Find where the given text appears and provide that cell's center as [X, Y] coordinate. 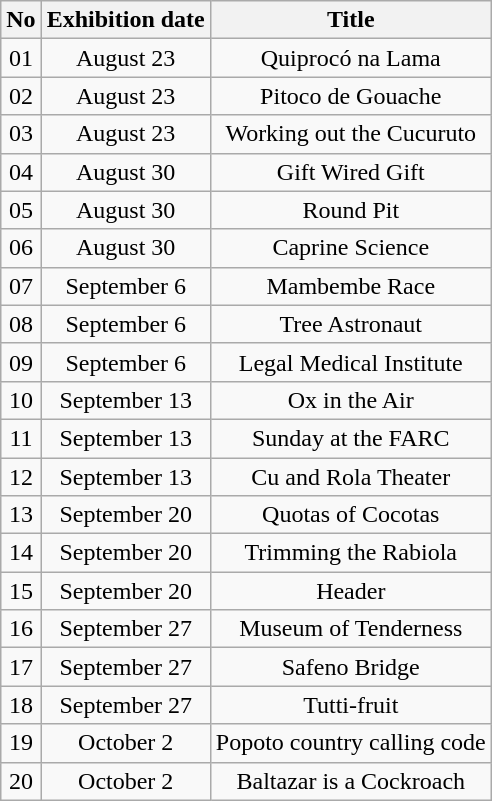
Header [350, 591]
Trimming the Rabiola [350, 553]
15 [21, 591]
07 [21, 286]
16 [21, 629]
No [21, 20]
03 [21, 134]
14 [21, 553]
Tutti-fruit [350, 705]
Baltazar is a Cockroach [350, 781]
20 [21, 781]
Mambembe Race [350, 286]
01 [21, 58]
08 [21, 324]
02 [21, 96]
04 [21, 172]
11 [21, 438]
Museum of Tenderness [350, 629]
13 [21, 515]
Cu and Rola Theater [350, 477]
09 [21, 362]
Ox in the Air [350, 400]
Sunday at the FARC [350, 438]
Exhibition date [126, 20]
06 [21, 248]
19 [21, 743]
Quiprocó na Lama [350, 58]
10 [21, 400]
Quotas of Cocotas [350, 515]
18 [21, 705]
Safeno Bridge [350, 667]
Legal Medical Institute [350, 362]
Caprine Science [350, 248]
Round Pit [350, 210]
05 [21, 210]
Title [350, 20]
Popoto country calling code [350, 743]
17 [21, 667]
Working out the Cucuruto [350, 134]
Gift Wired Gift [350, 172]
Tree Astronaut [350, 324]
Pitoco de Gouache [350, 96]
12 [21, 477]
